Scan for the cell matching the given text and deliver its (x, y) coordinate at center. 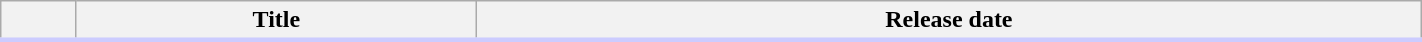
Release date (950, 21)
Title (276, 21)
